Capture the cell that displays the provided text and extract its (X, Y) central coordinate. 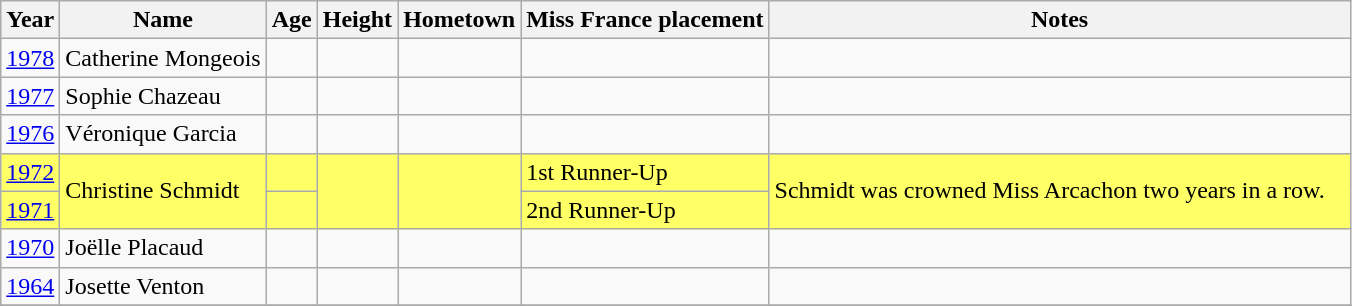
Joëlle Placaud (163, 248)
Name (163, 20)
Year (30, 20)
Sophie Chazeau (163, 96)
Notes (1060, 20)
Age (292, 20)
2nd Runner-Up (645, 210)
1976 (30, 134)
Christine Schmidt (163, 191)
Schmidt was crowned Miss Arcachon two years in a row. (1060, 191)
Miss France placement (645, 20)
Véronique Garcia (163, 134)
Height (357, 20)
1972 (30, 172)
1964 (30, 286)
1971 (30, 210)
1st Runner-Up (645, 172)
1978 (30, 58)
1970 (30, 248)
Josette Venton (163, 286)
1977 (30, 96)
Catherine Mongeois (163, 58)
Hometown (460, 20)
